Provide the [x, y] coordinate of the cell's center where the given text is located.  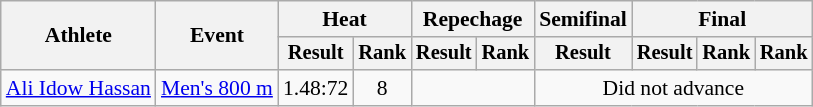
Ali Idow Hassan [78, 88]
8 [382, 88]
Final [722, 19]
Event [217, 36]
Semifinal [583, 19]
Heat [344, 19]
Repechage [472, 19]
Did not advance [673, 88]
1.48:72 [316, 88]
Men's 800 m [217, 88]
Athlete [78, 36]
